Capture the cell that displays the provided text and extract its [x, y] central coordinate. 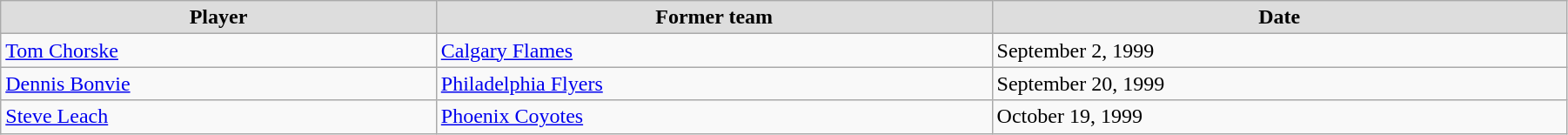
Player [219, 17]
Phoenix Coyotes [714, 117]
October 19, 1999 [1279, 117]
Calgary Flames [714, 51]
Former team [714, 17]
Dennis Bonvie [219, 84]
Philadelphia Flyers [714, 84]
September 20, 1999 [1279, 84]
September 2, 1999 [1279, 51]
Steve Leach [219, 117]
Date [1279, 17]
Tom Chorske [219, 51]
